Identify which cell holds the provided text, then report its [X, Y] central coordinate. 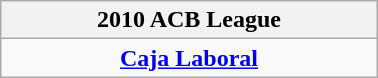
2010 ACB League [189, 20]
Caja Laboral [189, 58]
